Return (X, Y) of the center of cell containing provided text 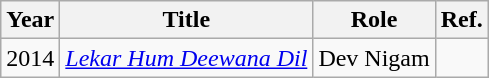
Lekar Hum Deewana Dil (186, 58)
Title (186, 20)
Role (374, 20)
Year (30, 20)
Ref. (462, 20)
Dev Nigam (374, 58)
2014 (30, 58)
